Identify which cell holds the provided text, then report its [X, Y] central coordinate. 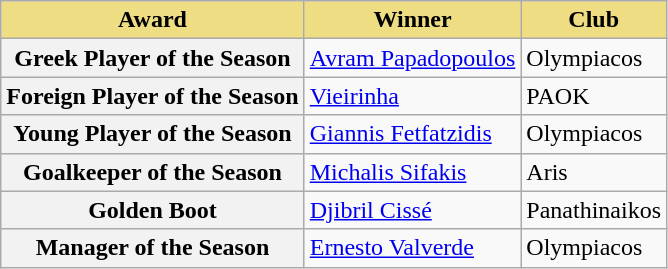
Winner [412, 20]
Michalis Sifakis [412, 172]
Djibril Cissé [412, 210]
Greek Player of the Season [152, 58]
Young Player of the Season [152, 134]
Ernesto Valverde [412, 248]
Goalkeeper of the Season [152, 172]
Avram Papadopoulos [412, 58]
Panathinaikos [594, 210]
PAOK [594, 96]
Giannis Fetfatzidis [412, 134]
Golden Boot [152, 210]
Club [594, 20]
Award [152, 20]
Manager of the Season [152, 248]
Vieirinha [412, 96]
Foreign Player of the Season [152, 96]
Aris [594, 172]
